Provide the [x, y] coordinate of the cell's center where the given text is located.  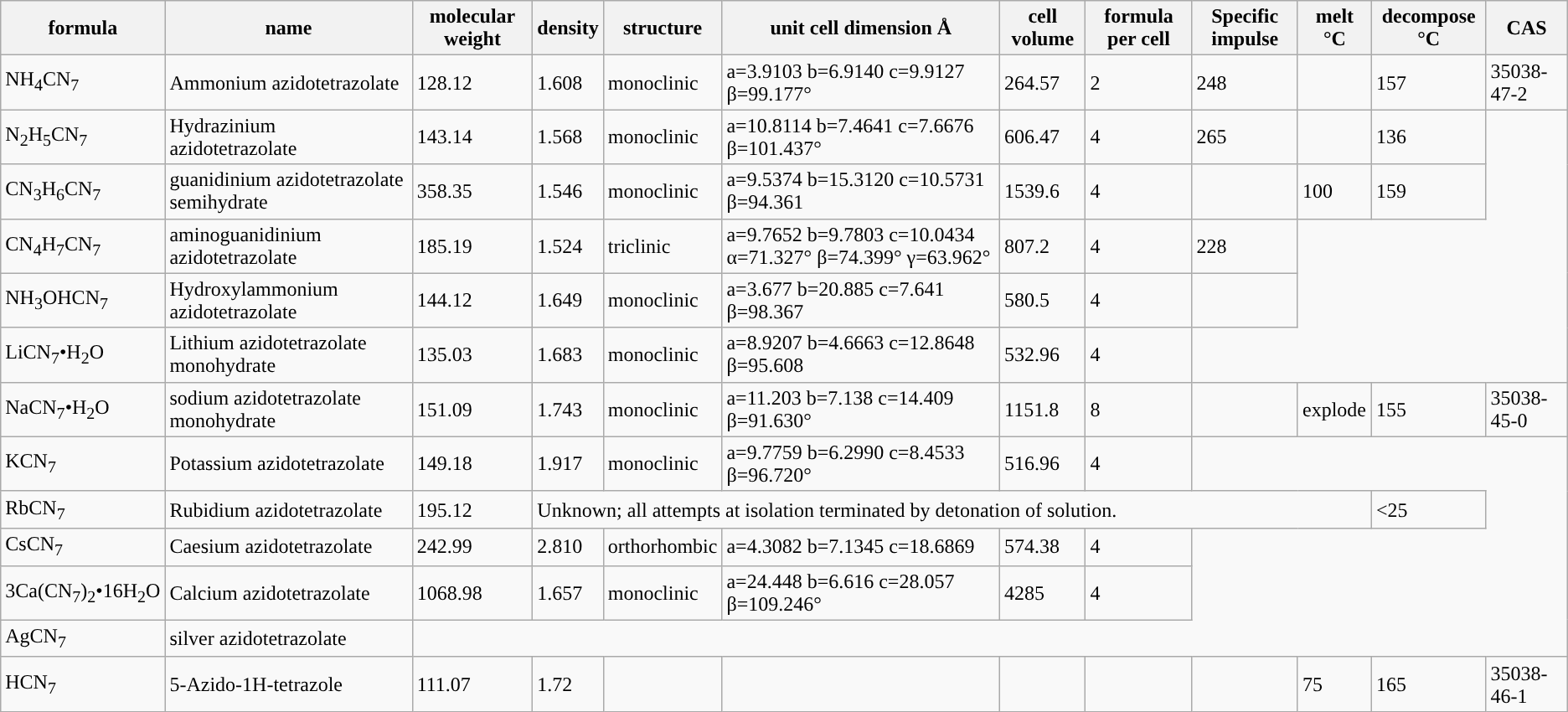
606.47 [1043, 137]
159 [1429, 191]
185.19 [472, 246]
1539.6 [1043, 191]
density [568, 28]
melt °C [1334, 28]
8 [1139, 409]
35038-47-2 [1526, 82]
AgCN7 [83, 638]
guanidinium azidotetrazolate semihydrate [288, 191]
264.57 [1043, 82]
136 [1429, 137]
a=9.5374 b=15.3120 c=10.5731 β=94.361 [861, 191]
LiCN7•H2O [83, 355]
sodium azidotetrazolate monohydrate [288, 409]
RbCN7 [83, 509]
explode [1334, 409]
100 [1334, 191]
a=3.9103 b=6.9140 c=9.9127 β=99.177° [861, 82]
CsCN7 [83, 547]
Potassium azidotetrazolate [288, 464]
165 [1429, 684]
molecular weight [472, 28]
135.03 [472, 355]
35038-45-0 [1526, 409]
CN4H7CN7 [83, 246]
228 [1245, 246]
5-Azido-1H-tetrazole [288, 684]
1.608 [568, 82]
unit cell dimension Å [861, 28]
Lithium azidotetrazolate monohydrate [288, 355]
358.35 [472, 191]
name [288, 28]
<25 [1429, 509]
Caesium azidotetrazolate [288, 547]
574.38 [1043, 547]
807.2 [1043, 246]
1.683 [568, 355]
cell volume [1043, 28]
a=9.7759 b=6.2990 c=8.4533 β=96.720° [861, 464]
195.12 [472, 509]
155 [1429, 409]
35038-46-1 [1526, 684]
1.743 [568, 409]
a=3.677 b=20.885 c=7.641 β=98.367 [861, 300]
248 [1245, 82]
111.07 [472, 684]
128.12 [472, 82]
1068.98 [472, 593]
149.18 [472, 464]
1.72 [568, 684]
formula per cell [1139, 28]
157 [1429, 82]
Specific impulse [1245, 28]
Hydrazinium azidotetrazolate [288, 137]
HCN7 [83, 684]
CN3H6CN7 [83, 191]
Rubidium azidotetrazolate [288, 509]
a=4.3082 b=7.1345 c=18.6869 [861, 547]
1.524 [568, 246]
a=8.9207 b=4.6663 c=12.8648 β=95.608 [861, 355]
516.96 [1043, 464]
242.99 [472, 547]
NaCN7•H2O [83, 409]
Hydroxylammonium azidotetrazolate [288, 300]
NH4CN7 [83, 82]
2.810 [568, 547]
1.657 [568, 593]
structure [663, 28]
2 [1139, 82]
1.546 [568, 191]
N2H5CN7 [83, 137]
Unknown; all attempts at isolation terminated by detonation of solution. [952, 509]
144.12 [472, 300]
a=10.8114 b=7.4641 c=7.6676 β=101.437° [861, 137]
1151.8 [1043, 409]
1.649 [568, 300]
4285 [1043, 593]
NH3OHCN7 [83, 300]
orthorhombic [663, 547]
1.568 [568, 137]
3Ca(CN7)2•16H2O [83, 593]
KCN7 [83, 464]
151.09 [472, 409]
decompose °C [1429, 28]
143.14 [472, 137]
a=9.7652 b=9.7803 c=10.0434 α=71.327° β=74.399° γ=63.962° [861, 246]
a=24.448 b=6.616 c=28.057 β=109.246° [861, 593]
Calcium azidotetrazolate [288, 593]
a=11.203 b=7.138 c=14.409 β=91.630° [861, 409]
580.5 [1043, 300]
formula [83, 28]
triclinic [663, 246]
1.917 [568, 464]
Ammonium azidotetrazolate [288, 82]
75 [1334, 684]
silver azidotetrazolate [288, 638]
265 [1245, 137]
CAS [1526, 28]
532.96 [1043, 355]
aminoguanidinium azidotetrazolate [288, 246]
